For the text-containing cell, return its midpoint in [x, y] coordinate format. 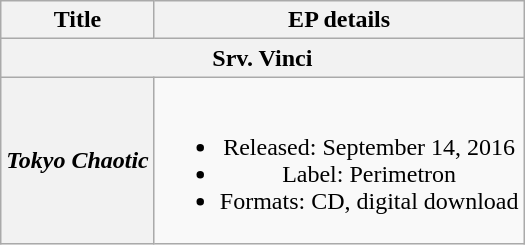
Srv. Vinci [262, 58]
EP details [339, 20]
Tokyo Chaotic [78, 160]
Title [78, 20]
Released: September 14, 2016Label: PerimetronFormats: CD, digital download [339, 160]
